Pinpoint the cell where the given text exists, returning its [X, Y] midpoint coordinate. 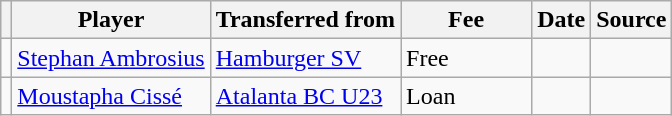
Player [111, 20]
Free [466, 58]
Transferred from [305, 20]
Fee [466, 20]
Moustapha Cissé [111, 96]
Loan [466, 96]
Stephan Ambrosius [111, 58]
Hamburger SV [305, 58]
Atalanta BC U23 [305, 96]
Date [562, 20]
Source [632, 20]
